From the cell containing the given text, extract its center point as [x, y] coordinate. 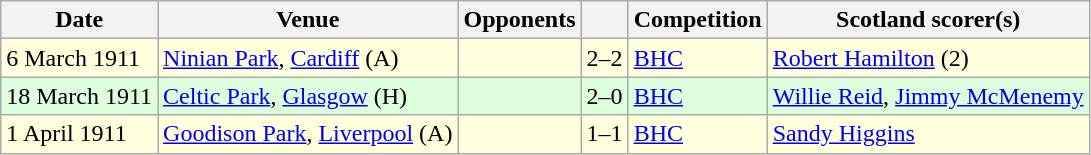
Goodison Park, Liverpool (A) [308, 134]
Ninian Park, Cardiff (A) [308, 58]
18 March 1911 [80, 96]
Sandy Higgins [928, 134]
Date [80, 20]
Robert Hamilton (2) [928, 58]
1–1 [604, 134]
Scotland scorer(s) [928, 20]
1 April 1911 [80, 134]
Competition [698, 20]
Venue [308, 20]
Opponents [520, 20]
6 March 1911 [80, 58]
2–0 [604, 96]
Willie Reid, Jimmy McMenemy [928, 96]
2–2 [604, 58]
Celtic Park, Glasgow (H) [308, 96]
